Return [x, y] of the center of cell containing provided text 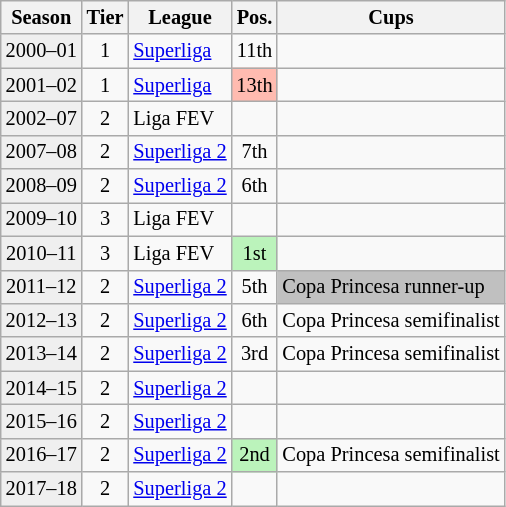
Cups [390, 17]
2017–18 [42, 489]
2002–07 [42, 118]
5th [255, 287]
7th [255, 152]
2009–10 [42, 219]
Tier [106, 17]
2nd [255, 455]
Pos. [255, 17]
2013–14 [42, 354]
2012–13 [42, 320]
Copa Princesa runner-up [390, 287]
2000–01 [42, 51]
2011–12 [42, 287]
1st [255, 253]
2007–08 [42, 152]
2008–09 [42, 186]
League [180, 17]
3rd [255, 354]
2016–17 [42, 455]
2010–11 [42, 253]
2001–02 [42, 85]
13th [255, 85]
2014–15 [42, 388]
Season [42, 17]
2015–16 [42, 421]
11th [255, 51]
